Extract the [x, y] coordinate from the center of the cell holding the provided text.  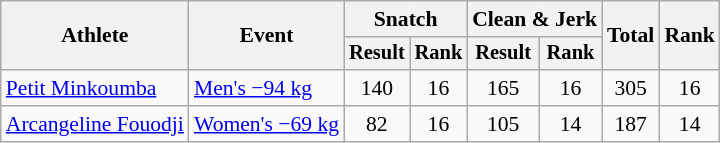
Snatch [406, 19]
140 [377, 88]
Clean & Jerk [534, 19]
Men's −94 kg [266, 88]
187 [630, 124]
Arcangeline Fouodji [95, 124]
305 [630, 88]
82 [377, 124]
Total [630, 36]
Women's −69 kg [266, 124]
105 [503, 124]
Petit Minkoumba [95, 88]
165 [503, 88]
Athlete [95, 36]
Event [266, 36]
